Output the (x, y) coordinate of the center of the cell containing the given text.  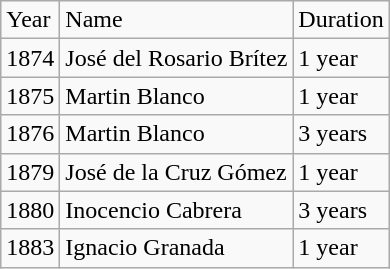
1879 (30, 172)
Ignacio Granada (176, 248)
1876 (30, 134)
José del Rosario Brítez (176, 58)
Year (30, 20)
Name (176, 20)
1875 (30, 96)
José de la Cruz Gómez (176, 172)
1880 (30, 210)
1874 (30, 58)
Inocencio Cabrera (176, 210)
Duration (341, 20)
1883 (30, 248)
